Capture the cell that displays the provided text and extract its (X, Y) central coordinate. 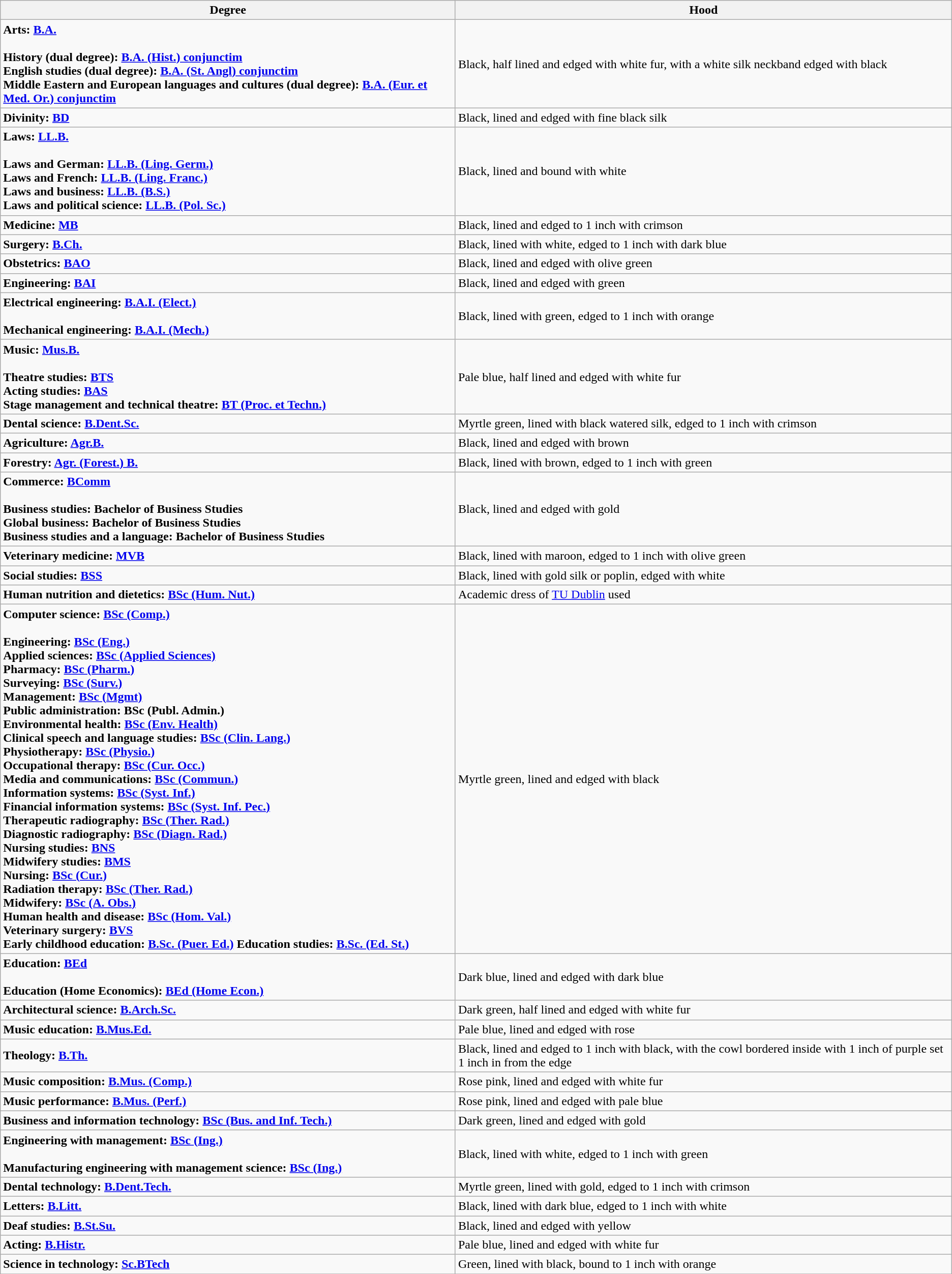
Academic dress of TU Dublin used (703, 595)
Music education: B.Mus.Ed. (228, 1029)
Electrical engineering: B.A.I. (Elect.)Mechanical engineering: B.A.I. (Mech.) (228, 316)
Science in technology: Sc.BTech (228, 1264)
Black, lined with gold silk or poplin, edged with white (703, 575)
Green, lined with black, bound to 1 inch with orange (703, 1264)
Dark blue, lined and edged with dark blue (703, 977)
Black, lined and edged to 1 inch with black, with the cowl bordered inside with 1 inch of purple set 1 inch in from the edge (703, 1055)
Architectural science: B.Arch.Sc. (228, 1010)
Myrtle green, lined with black watered silk, edged to 1 inch with crimson (703, 423)
Black, lined with brown, edged to 1 inch with green (703, 462)
Rose pink, lined and edged with pale blue (703, 1101)
Black, lined and edged with gold (703, 509)
Surgery: B.Ch. (228, 244)
Pale blue, lined and edged with white fur (703, 1245)
Black, lined with maroon, edged to 1 inch with olive green (703, 556)
Black, lined with green, edged to 1 inch with orange (703, 316)
Agriculture: Agr.B. (228, 443)
Engineering: BAI (228, 283)
Music composition: B.Mus. (Comp.) (228, 1082)
Rose pink, lined and edged with white fur (703, 1082)
Black, lined and edged with yellow (703, 1226)
Black, half lined and edged with white fur, with a white silk neckband edged with black (703, 64)
Social studies: BSS (228, 575)
Black, lined with white, edged to 1 inch with dark blue (703, 244)
Black, lined and edged to 1 inch with crimson (703, 225)
Dental science: B.Dent.Sc. (228, 423)
Education: BEdEducation (Home Economics): BEd (Home Econ.) (228, 977)
Dark green, lined and edged with gold (703, 1120)
Black, lined with dark blue, edged to 1 inch with white (703, 1206)
Myrtle green, lined with gold, edged to 1 inch with crimson (703, 1186)
Black, lined and edged with brown (703, 443)
Degree (228, 10)
Veterinary medicine: MVB (228, 556)
Hood (703, 10)
Black, lined and edged with olive green (703, 264)
Letters: B.Litt. (228, 1206)
Divinity: BD (228, 118)
Music: Mus.B.Theatre studies: BTS Acting studies: BAS Stage management and technical theatre: BT (Proc. et Techn.) (228, 377)
Black, lined and edged with fine black silk (703, 118)
Black, lined and bound with white (703, 171)
Human nutrition and dietetics: BSc (Hum. Nut.) (228, 595)
Medicine: MB (228, 225)
Engineering with management: BSc (Ing.)Manufacturing engineering with management science: BSc (Ing.) (228, 1153)
Deaf studies: B.St.Su. (228, 1226)
Forestry: Agr. (Forest.) B. (228, 462)
Pale blue, half lined and edged with white fur (703, 377)
Theology: B.Th. (228, 1055)
Business and information technology: BSc (Bus. and Inf. Tech.) (228, 1120)
Black, lined and edged with green (703, 283)
Dental technology: B.Dent.Tech. (228, 1186)
Obstetrics: BAO (228, 264)
Myrtle green, lined and edged with black (703, 779)
Black, lined with white, edged to 1 inch with green (703, 1153)
Pale blue, lined and edged with rose (703, 1029)
Music performance: B.Mus. (Perf.) (228, 1101)
Dark green, half lined and edged with white fur (703, 1010)
Acting: B.Histr. (228, 1245)
